Provide the [X, Y] coordinate of the cell's center where the given text is located.  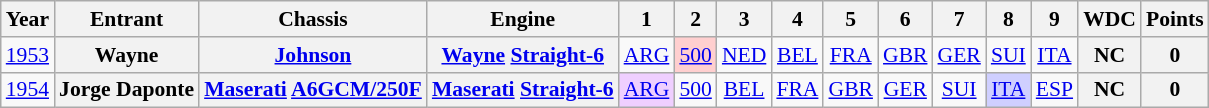
Jorge Daponte [126, 90]
3 [744, 19]
9 [1054, 19]
NED [744, 55]
4 [797, 19]
Entrant [126, 19]
1953 [28, 55]
2 [696, 19]
1 [647, 19]
Engine [523, 19]
Maserati A6GCM/250F [313, 90]
1954 [28, 90]
Wayne [126, 55]
Wayne Straight-6 [523, 55]
ESP [1054, 90]
7 [960, 19]
8 [1008, 19]
6 [906, 19]
Points [1175, 19]
Johnson [313, 55]
WDC [1110, 19]
Chassis [313, 19]
5 [850, 19]
Year [28, 19]
Maserati Straight-6 [523, 90]
